Search for the cell housing the specified text and yield its (x, y) center coordinate. 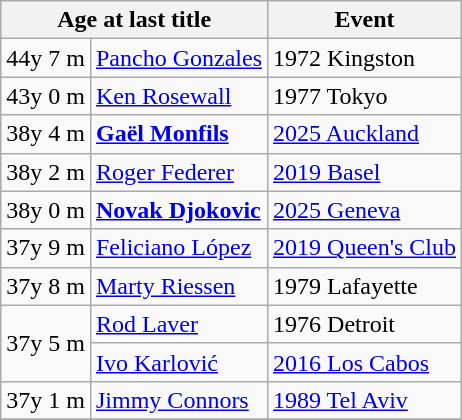
Roger Federer (178, 172)
2025 Geneva (365, 210)
1977 Tokyo (365, 96)
37y 1 m (46, 400)
Novak Djokovic (178, 210)
Age at last title (134, 20)
1972 Kingston (365, 58)
Feliciano López (178, 248)
37y 8 m (46, 286)
38y 2 m (46, 172)
2016 Los Cabos (365, 362)
38y 0 m (46, 210)
1976 Detroit (365, 324)
Event (365, 20)
Gaël Monfils (178, 134)
37y 5 m (46, 343)
1989 Tel Aviv (365, 400)
38y 4 m (46, 134)
Rod Laver (178, 324)
Ivo Karlović (178, 362)
1979 Lafayette (365, 286)
Jimmy Connors (178, 400)
43y 0 m (46, 96)
2019 Queen's Club (365, 248)
Marty Riessen (178, 286)
2025 Auckland (365, 134)
Ken Rosewall (178, 96)
2019 Basel (365, 172)
37y 9 m (46, 248)
44y 7 m (46, 58)
Pancho Gonzales (178, 58)
